Identify which cell holds the provided text, then report its (X, Y) central coordinate. 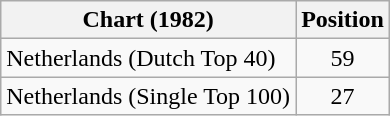
Position (343, 20)
59 (343, 58)
Chart (1982) (148, 20)
27 (343, 96)
Netherlands (Single Top 100) (148, 96)
Netherlands (Dutch Top 40) (148, 58)
